Pinpoint the cell where the given text exists, returning its [X, Y] midpoint coordinate. 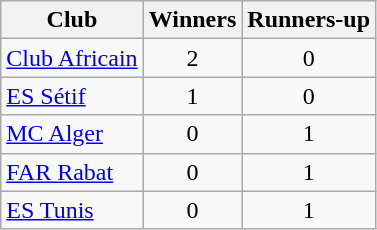
Club [72, 20]
FAR Rabat [72, 172]
ES Sétif [72, 96]
2 [192, 58]
Winners [192, 20]
ES Tunis [72, 210]
MC Alger [72, 134]
Club Africain [72, 58]
Runners-up [309, 20]
